Provide the (x, y) coordinate of the cell's center where the given text is located.  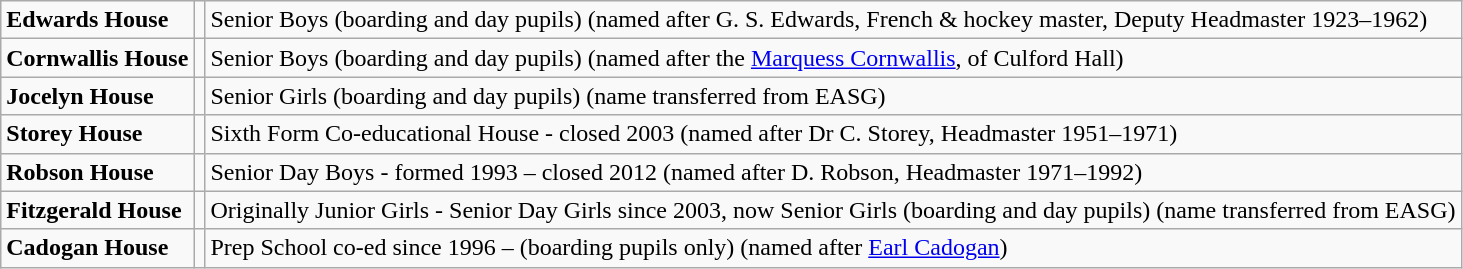
Jocelyn House (98, 96)
Originally Junior Girls - Senior Day Girls since 2003, now Senior Girls (boarding and day pupils) (name transferred from EASG) (833, 210)
Senior Girls (boarding and day pupils) (name transferred from EASG) (833, 96)
Robson House (98, 172)
Fitzgerald House (98, 210)
Cornwallis House (98, 58)
Senior Day Boys - formed 1993 – closed 2012 (named after D. Robson, Headmaster 1971–1992) (833, 172)
Cadogan House (98, 248)
Senior Boys (boarding and day pupils) (named after the Marquess Cornwallis, of Culford Hall) (833, 58)
Senior Boys (boarding and day pupils) (named after G. S. Edwards, French & hockey master, Deputy Headmaster 1923–1962) (833, 20)
Edwards House (98, 20)
Sixth Form Co-educational House - closed 2003 (named after Dr C. Storey, Headmaster 1951–1971) (833, 134)
Prep School co-ed since 1996 – (boarding pupils only) (named after Earl Cadogan) (833, 248)
Storey House (98, 134)
